Scan for the cell matching the given text and deliver its [X, Y] coordinate at center. 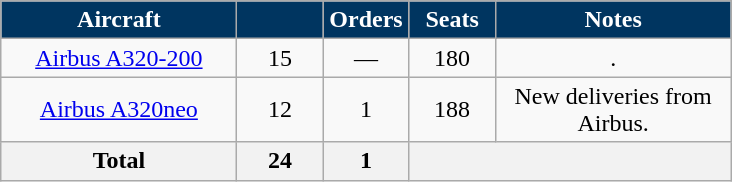
188 [452, 110]
New deliveries from Airbus. [613, 110]
180 [452, 58]
Airbus A320-200 [119, 58]
Airbus A320neo [119, 110]
— [366, 58]
Seats [452, 20]
Notes [613, 20]
Total [119, 161]
Aircraft [119, 20]
. [613, 58]
24 [280, 161]
15 [280, 58]
12 [280, 110]
Orders [366, 20]
